For the text-containing cell, return its midpoint in (X, Y) coordinate format. 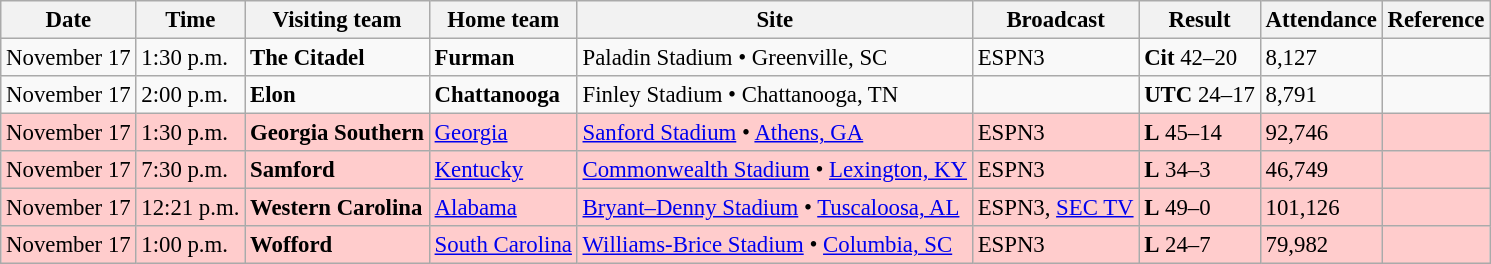
Georgia Southern (338, 133)
92,746 (1321, 133)
Visiting team (338, 20)
Paladin Stadium • Greenville, SC (774, 58)
Reference (1436, 20)
7:30 p.m. (190, 170)
Cit 42–20 (1200, 58)
Elon (338, 95)
L 34–3 (1200, 170)
L 24–7 (1200, 245)
Alabama (503, 208)
46,749 (1321, 170)
Sanford Stadium • Athens, GA (774, 133)
Home team (503, 20)
2:00 p.m. (190, 95)
Site (774, 20)
Broadcast (1056, 20)
ESPN3, SEC TV (1056, 208)
101,126 (1321, 208)
Finley Stadium • Chattanooga, TN (774, 95)
1:00 p.m. (190, 245)
Bryant–Denny Stadium • Tuscaloosa, AL (774, 208)
Williams-Brice Stadium • Columbia, SC (774, 245)
Result (1200, 20)
12:21 p.m. (190, 208)
Wofford (338, 245)
Western Carolina (338, 208)
Kentucky (503, 170)
Time (190, 20)
Georgia (503, 133)
Chattanooga (503, 95)
Furman (503, 58)
L 49–0 (1200, 208)
Attendance (1321, 20)
8,127 (1321, 58)
8,791 (1321, 95)
The Citadel (338, 58)
Date (68, 20)
L 45–14 (1200, 133)
Samford (338, 170)
UTC 24–17 (1200, 95)
South Carolina (503, 245)
79,982 (1321, 245)
Commonwealth Stadium • Lexington, KY (774, 170)
